Output the [x, y] coordinate of the center of the cell containing the given text.  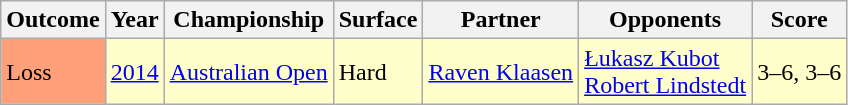
Loss [53, 72]
Raven Klaasen [501, 72]
2014 [134, 72]
Łukasz Kubot Robert Lindstedt [666, 72]
Outcome [53, 20]
Year [134, 20]
Hard [378, 72]
Surface [378, 20]
Partner [501, 20]
3–6, 3–6 [800, 72]
Championship [248, 20]
Australian Open [248, 72]
Score [800, 20]
Opponents [666, 20]
